Extract the [X, Y] coordinate from the center of the cell holding the provided text.  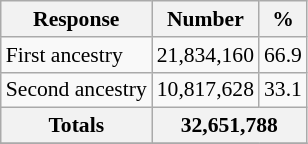
Response [76, 19]
21,834,160 [206, 55]
Second ancestry [76, 90]
First ancestry [76, 55]
32,651,788 [230, 126]
66.9 [283, 55]
% [283, 19]
10,817,628 [206, 90]
Number [206, 19]
Totals [76, 126]
33.1 [283, 90]
